For the text-containing cell, return its midpoint in (X, Y) coordinate format. 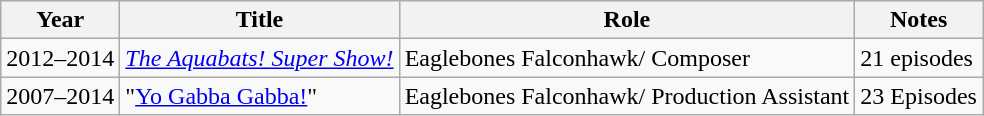
Role (627, 20)
Eaglebones Falconhawk/ Production Assistant (627, 96)
Eaglebones Falconhawk/ Composer (627, 58)
The Aquabats! Super Show! (260, 58)
21 episodes (919, 58)
Year (60, 20)
2012–2014 (60, 58)
Notes (919, 20)
23 Episodes (919, 96)
2007–2014 (60, 96)
Title (260, 20)
"Yo Gabba Gabba!" (260, 96)
